Extract the (X, Y) coordinate from the center of the cell holding the provided text.  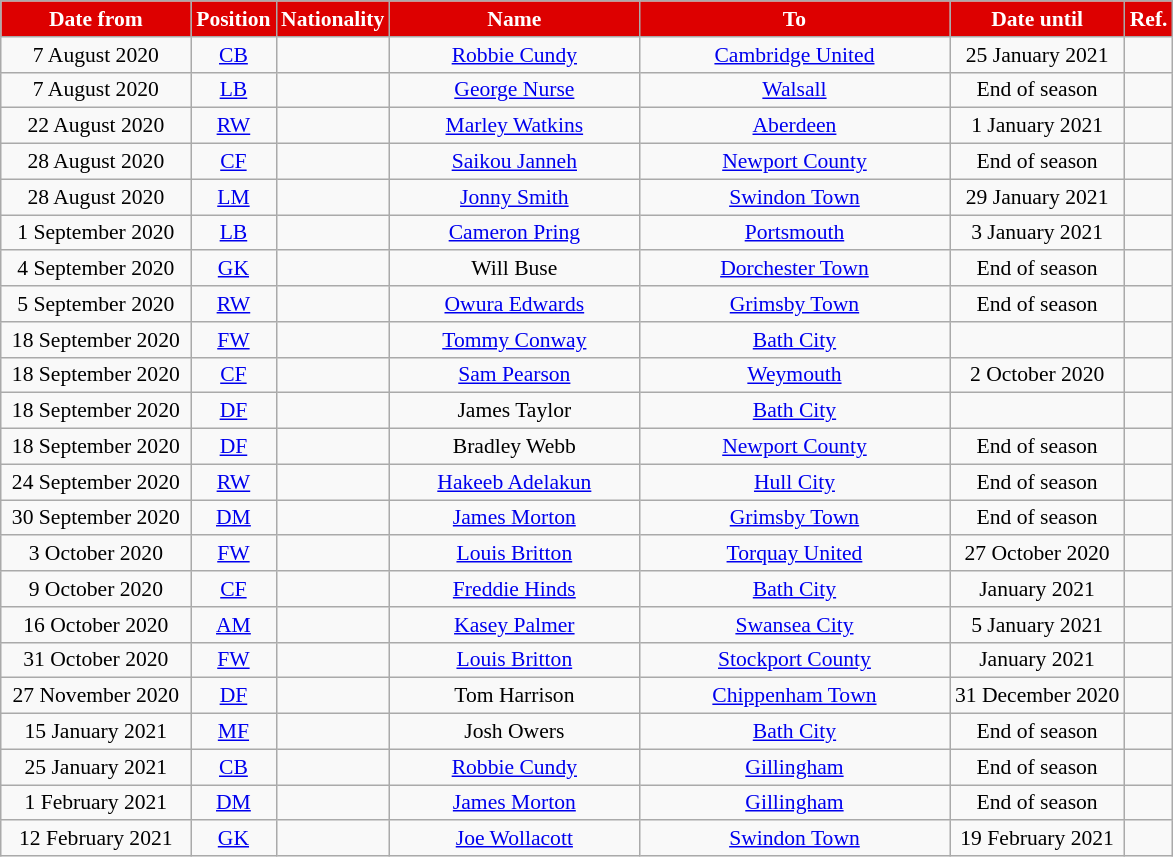
Ref. (1149, 19)
22 August 2020 (96, 126)
19 February 2021 (1038, 839)
27 October 2020 (1038, 554)
Hull City (794, 482)
Saikou Janneh (514, 162)
Tom Harrison (514, 696)
15 January 2021 (96, 732)
3 January 2021 (1038, 233)
29 January 2021 (1038, 197)
Bradley Webb (514, 447)
2 October 2020 (1038, 375)
5 January 2021 (1038, 625)
Joe Wollacott (514, 839)
AM (234, 625)
Cameron Pring (514, 233)
Stockport County (794, 660)
Aberdeen (794, 126)
1 September 2020 (96, 233)
Portsmouth (794, 233)
Jonny Smith (514, 197)
1 February 2021 (96, 803)
Name (514, 19)
Nationality (332, 19)
Chippenham Town (794, 696)
5 September 2020 (96, 304)
Dorchester Town (794, 269)
24 September 2020 (96, 482)
LM (234, 197)
1 January 2021 (1038, 126)
To (794, 19)
Owura Edwards (514, 304)
27 November 2020 (96, 696)
3 October 2020 (96, 554)
31 December 2020 (1038, 696)
Date until (1038, 19)
James Taylor (514, 411)
Sam Pearson (514, 375)
Torquay United (794, 554)
Freddie Hinds (514, 589)
16 October 2020 (96, 625)
Kasey Palmer (514, 625)
Josh Owers (514, 732)
Hakeeb Adelakun (514, 482)
Marley Watkins (514, 126)
Tommy Conway (514, 340)
Weymouth (794, 375)
31 October 2020 (96, 660)
Walsall (794, 90)
Will Buse (514, 269)
MF (234, 732)
4 September 2020 (96, 269)
12 February 2021 (96, 839)
9 October 2020 (96, 589)
George Nurse (514, 90)
30 September 2020 (96, 518)
Cambridge United (794, 55)
Position (234, 19)
Date from (96, 19)
Swansea City (794, 625)
